Detect which cell encompasses the target text, then output its [X, Y] center coordinate. 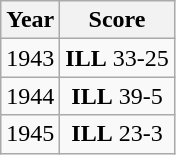
1943 [30, 58]
ILL 23-3 [117, 134]
Year [30, 20]
1945 [30, 134]
Score [117, 20]
1944 [30, 96]
ILL 33-25 [117, 58]
ILL 39-5 [117, 96]
